Scan for the cell matching the given text and deliver its [X, Y] coordinate at center. 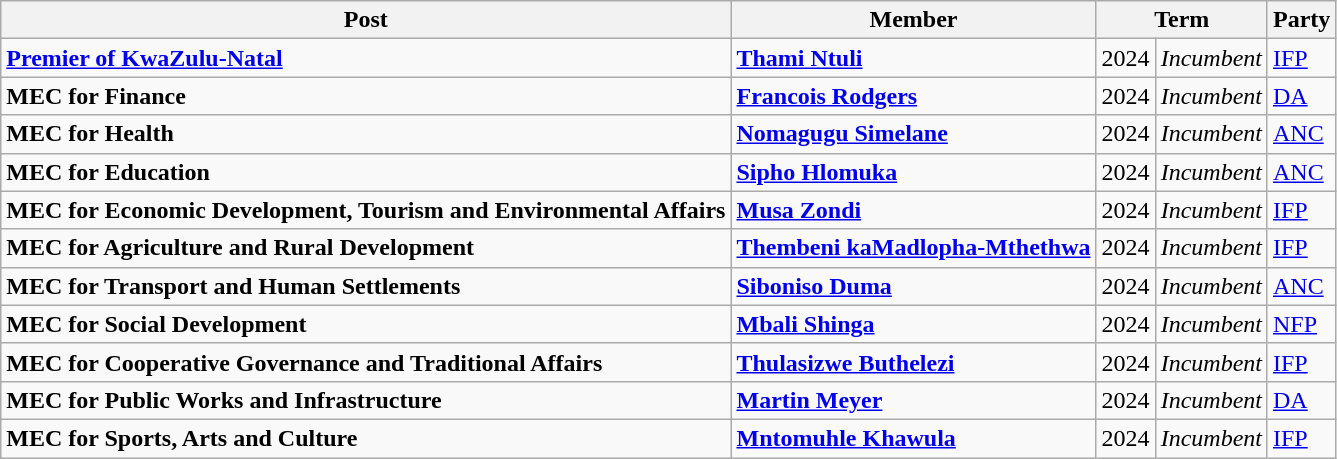
MEC for Public Works and Infrastructure [366, 400]
Thulasizwe Buthelezi [914, 362]
NFP [1301, 324]
MEC for Social Development [366, 324]
Premier of KwaZulu-Natal [366, 58]
MEC for Cooperative Governance and Traditional Affairs [366, 362]
Mntomuhle Khawula [914, 438]
MEC for Education [366, 172]
Member [914, 20]
Martin Meyer [914, 400]
MEC for Transport and Human Settlements [366, 286]
Siboniso Duma [914, 286]
Thembeni kaMadlopha-Mthethwa [914, 248]
Party [1301, 20]
Nomagugu Simelane [914, 134]
MEC for Economic Development, Tourism and Environmental Affairs [366, 210]
Thami Ntuli [914, 58]
MEC for Sports, Arts and Culture [366, 438]
Francois Rodgers [914, 96]
Mbali Shinga [914, 324]
MEC for Finance [366, 96]
MEC for Agriculture and Rural Development [366, 248]
Term [1182, 20]
Post [366, 20]
Musa Zondi [914, 210]
MEC for Health [366, 134]
Sipho Hlomuka [914, 172]
